Capture the cell that displays the provided text and extract its (X, Y) central coordinate. 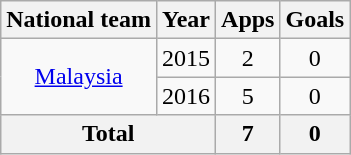
Total (108, 134)
5 (248, 96)
2 (248, 58)
7 (248, 134)
National team (79, 20)
Year (186, 20)
Apps (248, 20)
Goals (315, 20)
2016 (186, 96)
Malaysia (79, 77)
2015 (186, 58)
